Identify which cell holds the provided text, then report its [x, y] central coordinate. 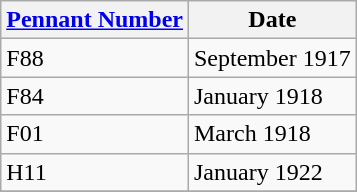
March 1918 [272, 134]
H11 [95, 172]
Date [272, 20]
F88 [95, 58]
F01 [95, 134]
Pennant Number [95, 20]
January 1918 [272, 96]
F84 [95, 96]
September 1917 [272, 58]
January 1922 [272, 172]
